Extract the [x, y] coordinate from the center of the cell holding the provided text.  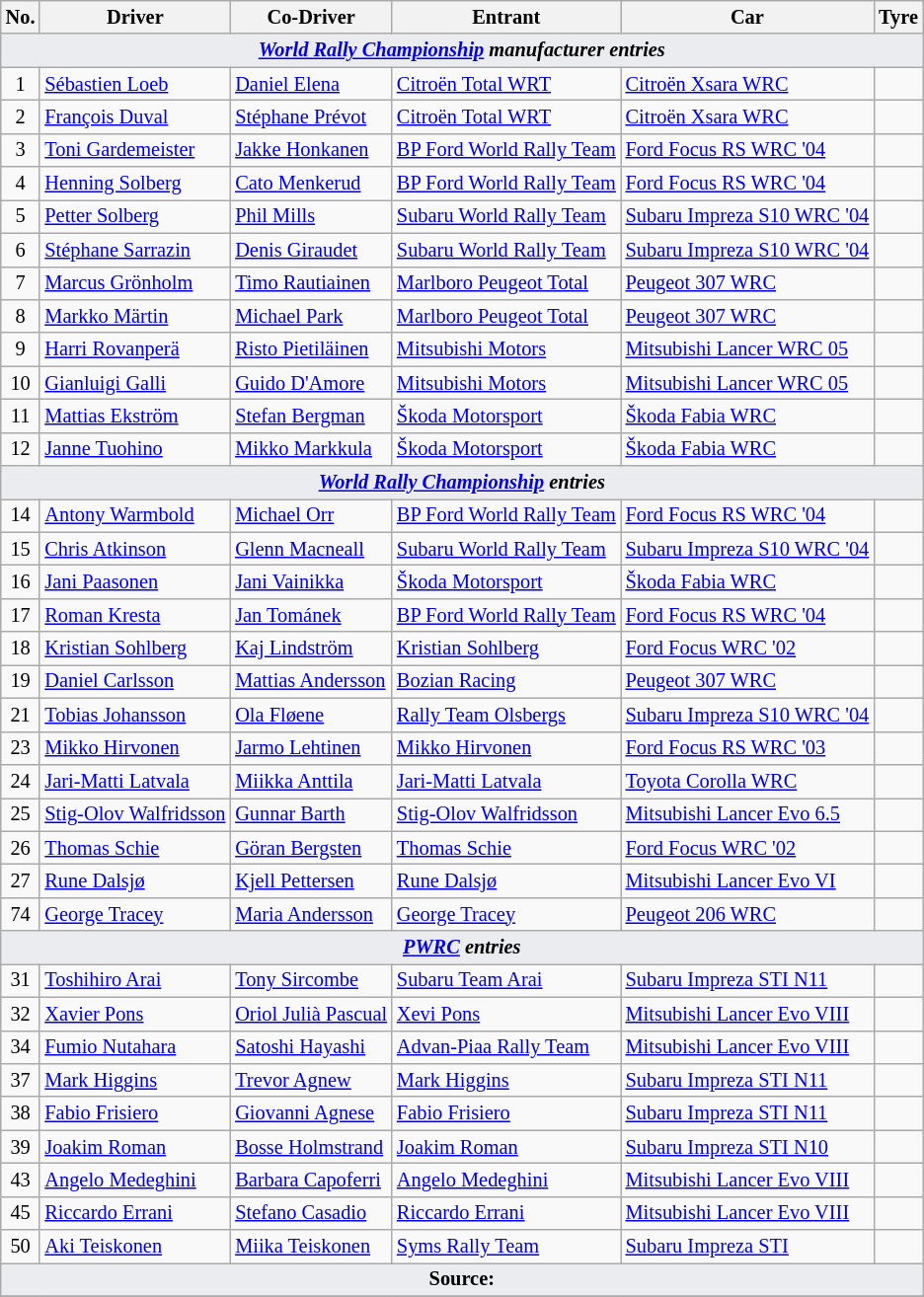
37 [21, 1080]
Chris Atkinson [134, 549]
Guido D'Amore [311, 383]
Tobias Johansson [134, 715]
Markko Märtin [134, 316]
Kaj Lindström [311, 648]
Jani Paasonen [134, 581]
Tyre [898, 17]
7 [21, 283]
Mattias Ekström [134, 416]
Petter Solberg [134, 216]
Michael Park [311, 316]
39 [21, 1147]
Mattias Andersson [311, 681]
Peugeot 206 WRC [747, 914]
Subaru Impreza STI [747, 1247]
Phil Mills [311, 216]
Oriol Julià Pascual [311, 1014]
25 [21, 814]
8 [21, 316]
Syms Rally Team [506, 1247]
Mikko Markkula [311, 449]
Marcus Grönholm [134, 283]
World Rally Championship entries [462, 483]
38 [21, 1113]
Bozian Racing [506, 681]
Trevor Agnew [311, 1080]
Daniel Carlsson [134, 681]
Janne Tuohino [134, 449]
5 [21, 216]
Daniel Elena [311, 84]
Göran Bergsten [311, 848]
15 [21, 549]
Ford Focus RS WRC '03 [747, 748]
Car [747, 17]
45 [21, 1213]
Barbara Capoferri [311, 1180]
Maria Andersson [311, 914]
Toyota Corolla WRC [747, 781]
Harri Rovanperä [134, 349]
9 [21, 349]
Timo Rautiainen [311, 283]
Michael Orr [311, 515]
11 [21, 416]
No. [21, 17]
Co-Driver [311, 17]
19 [21, 681]
16 [21, 581]
Jan Tománek [311, 615]
Toshihiro Arai [134, 980]
Antony Warmbold [134, 515]
Risto Pietiläinen [311, 349]
Rally Team Olsbergs [506, 715]
Roman Kresta [134, 615]
17 [21, 615]
Denis Giraudet [311, 250]
14 [21, 515]
Cato Menkerud [311, 184]
Tony Sircombe [311, 980]
Kjell Pettersen [311, 880]
Miikka Anttila [311, 781]
27 [21, 880]
6 [21, 250]
François Duval [134, 116]
Mitsubishi Lancer Evo VI [747, 880]
PWRC entries [462, 948]
Jakke Honkanen [311, 150]
34 [21, 1047]
Driver [134, 17]
1 [21, 84]
32 [21, 1014]
Advan-Piaa Rally Team [506, 1047]
74 [21, 914]
Fumio Nutahara [134, 1047]
Source: [462, 1279]
10 [21, 383]
2 [21, 116]
12 [21, 449]
Mitsubishi Lancer Evo 6.5 [747, 814]
Jani Vainikka [311, 581]
23 [21, 748]
Toni Gardemeister [134, 150]
26 [21, 848]
Bosse Holmstrand [311, 1147]
Gunnar Barth [311, 814]
Ola Fløene [311, 715]
3 [21, 150]
Stefano Casadio [311, 1213]
Subaru Impreza STI N10 [747, 1147]
43 [21, 1180]
Xavier Pons [134, 1014]
Subaru Team Arai [506, 980]
Aki Teiskonen [134, 1247]
50 [21, 1247]
Gianluigi Galli [134, 383]
Satoshi Hayashi [311, 1047]
Xevi Pons [506, 1014]
Stéphane Prévot [311, 116]
4 [21, 184]
21 [21, 715]
24 [21, 781]
Henning Solberg [134, 184]
18 [21, 648]
Giovanni Agnese [311, 1113]
Glenn Macneall [311, 549]
Sébastien Loeb [134, 84]
Stéphane Sarrazin [134, 250]
31 [21, 980]
World Rally Championship manufacturer entries [462, 50]
Jarmo Lehtinen [311, 748]
Miika Teiskonen [311, 1247]
Stefan Bergman [311, 416]
Entrant [506, 17]
